Locate the cell with the specified text and output its [X, Y] center coordinate. 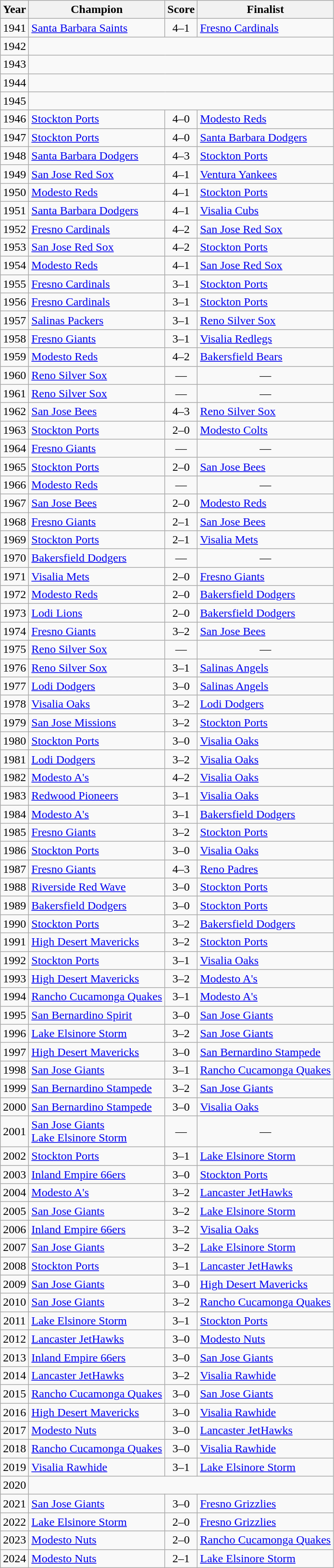
2008 [14, 1266]
1987 [14, 869]
1975 [14, 649]
Year [14, 10]
2003 [14, 1175]
2011 [14, 1321]
1967 [14, 503]
1986 [14, 851]
1994 [14, 997]
2004 [14, 1193]
1972 [14, 595]
Score [181, 10]
1957 [14, 320]
2020 [14, 1485]
2017 [14, 1431]
Finalist [265, 10]
1968 [14, 521]
1984 [14, 814]
Reno Padres [265, 869]
2006 [14, 1229]
Lodi Lions [97, 613]
2024 [14, 1558]
1963 [14, 430]
1983 [14, 796]
2012 [14, 1339]
Salinas Packers [97, 320]
1997 [14, 1052]
Champion [97, 10]
2007 [14, 1248]
2018 [14, 1449]
2019 [14, 1467]
2010 [14, 1302]
1990 [14, 924]
San Jose Missions [97, 723]
2002 [14, 1156]
1960 [14, 375]
2021 [14, 1504]
1992 [14, 960]
1962 [14, 412]
1947 [14, 137]
1958 [14, 339]
Modesto Colts [265, 430]
1949 [14, 174]
1980 [14, 741]
1981 [14, 759]
1998 [14, 1070]
1944 [14, 83]
Santa Barbara Saints [97, 28]
1959 [14, 357]
2016 [14, 1412]
2000 [14, 1106]
1969 [14, 540]
1971 [14, 576]
1956 [14, 302]
2023 [14, 1540]
2022 [14, 1522]
1961 [14, 393]
2013 [14, 1357]
1970 [14, 558]
1945 [14, 101]
2009 [14, 1284]
1977 [14, 686]
1989 [14, 906]
Ventura Yankees [265, 174]
1995 [14, 1015]
Riverside Red Wave [97, 887]
1973 [14, 613]
Visalia Redlegs [265, 339]
1948 [14, 156]
1966 [14, 485]
1985 [14, 833]
1953 [14, 247]
1979 [14, 723]
1941 [14, 28]
2014 [14, 1375]
2015 [14, 1394]
Visalia Cubs [265, 210]
1982 [14, 777]
1996 [14, 1033]
San Jose GiantsLake Elsinore Storm [97, 1132]
1965 [14, 466]
1942 [14, 46]
1943 [14, 64]
1999 [14, 1088]
1976 [14, 668]
Bakersfield Bears [265, 357]
1991 [14, 942]
1978 [14, 704]
1964 [14, 448]
1993 [14, 979]
1952 [14, 229]
1951 [14, 210]
Redwood Pioneers [97, 796]
1950 [14, 192]
1954 [14, 266]
1974 [14, 631]
2001 [14, 1132]
1955 [14, 284]
2005 [14, 1211]
1946 [14, 119]
San Bernardino Spirit [97, 1015]
1988 [14, 887]
